Locate the cell with the specified text and output its (x, y) center coordinate. 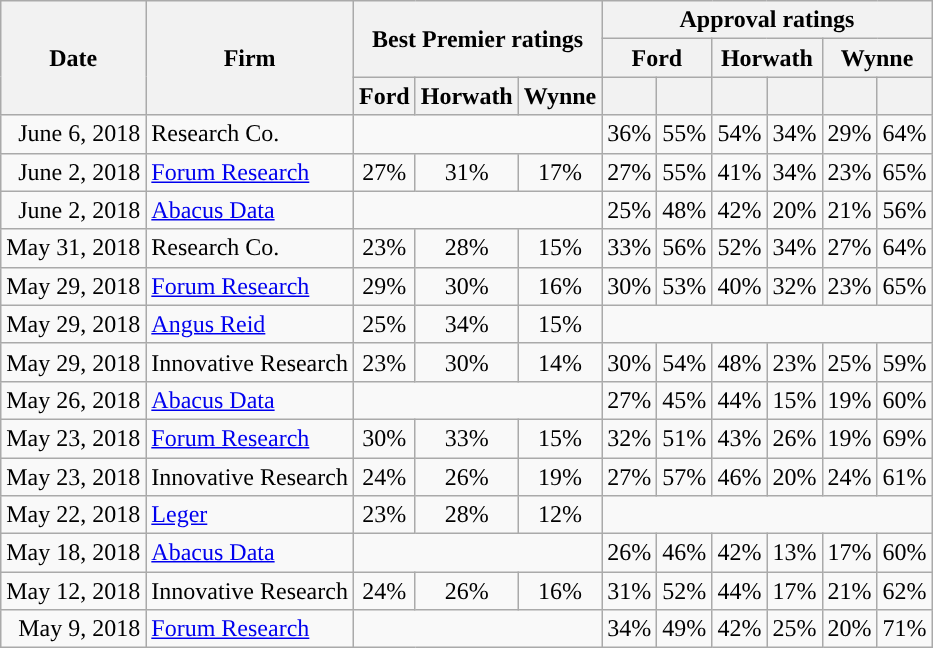
May 18, 2018 (74, 553)
45% (684, 400)
Best Premier ratings (477, 39)
Firm (250, 58)
61% (904, 477)
May 22, 2018 (74, 515)
62% (904, 591)
40% (740, 286)
May 12, 2018 (74, 591)
June 6, 2018 (74, 134)
49% (684, 629)
Approval ratings (767, 20)
May 9, 2018 (74, 629)
13% (794, 553)
51% (684, 438)
71% (904, 629)
57% (684, 477)
69% (904, 438)
Date (74, 58)
43% (740, 438)
14% (560, 362)
May 26, 2018 (74, 400)
May 31, 2018 (74, 248)
12% (560, 515)
41% (740, 172)
Leger (250, 515)
53% (684, 286)
59% (904, 362)
36% (630, 134)
Angus Reid (250, 324)
